Pinpoint the cell where the given text exists, returning its [X, Y] midpoint coordinate. 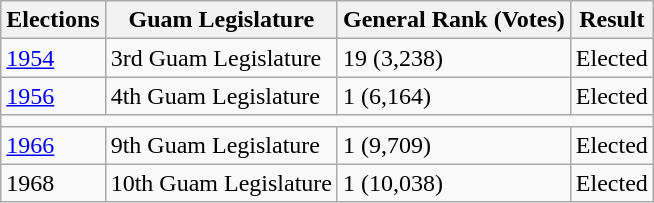
1956 [53, 96]
1966 [53, 145]
3rd Guam Legislature [221, 58]
Guam Legislature [221, 20]
9th Guam Legislature [221, 145]
1968 [53, 183]
1954 [53, 58]
Elections [53, 20]
4th Guam Legislature [221, 96]
10th Guam Legislature [221, 183]
1 (6,164) [454, 96]
1 (9,709) [454, 145]
1 (10,038) [454, 183]
19 (3,238) [454, 58]
General Rank (Votes) [454, 20]
Result [612, 20]
